From the cell containing the given text, extract its center point as (X, Y) coordinate. 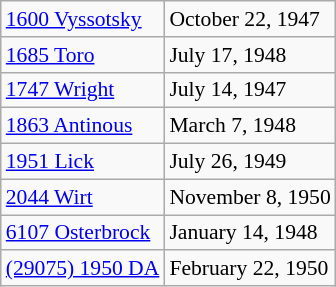
October 22, 1947 (250, 19)
1863 Antinous (83, 126)
July 17, 1948 (250, 55)
1600 Vyssotsky (83, 19)
6107 Osterbrock (83, 233)
1685 Toro (83, 55)
2044 Wirt (83, 197)
July 26, 1949 (250, 162)
February 22, 1950 (250, 269)
November 8, 1950 (250, 197)
(29075) 1950 DA (83, 269)
January 14, 1948 (250, 233)
March 7, 1948 (250, 126)
1951 Lick (83, 162)
1747 Wright (83, 90)
July 14, 1947 (250, 90)
